Find where the given text appears and provide that cell's center as [x, y] coordinate. 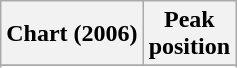
Peakposition [189, 34]
Chart (2006) [72, 34]
